Determine the [x, y] coordinate at the center of the cell enclosing the given text.  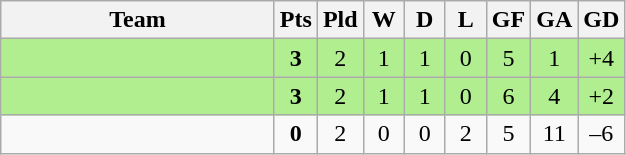
W [384, 20]
Pts [296, 20]
GA [554, 20]
Team [138, 20]
GF [508, 20]
+4 [602, 58]
GD [602, 20]
+2 [602, 96]
4 [554, 96]
6 [508, 96]
11 [554, 134]
D [424, 20]
L [466, 20]
Pld [340, 20]
–6 [602, 134]
